Identify which cell holds the provided text, then report its (x, y) central coordinate. 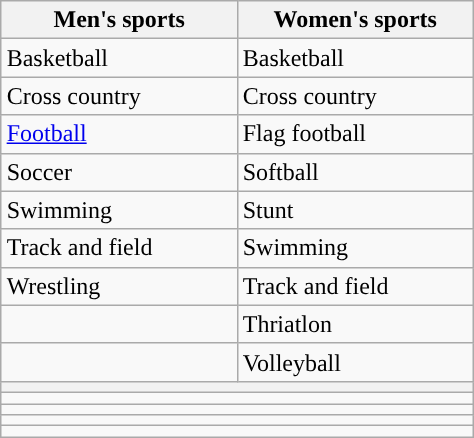
Volleyball (355, 362)
Wrestling (119, 286)
Women's sports (355, 20)
Stunt (355, 210)
Softball (355, 172)
Soccer (119, 172)
Flag football (355, 134)
Men's sports (119, 20)
Thriatlon (355, 324)
Football (119, 134)
